Output the (X, Y) coordinate of the center of the cell containing the given text.  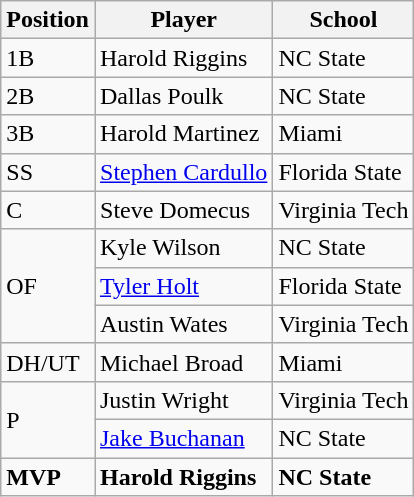
C (48, 210)
Player (183, 20)
P (48, 419)
Justin Wright (183, 400)
Kyle Wilson (183, 248)
3B (48, 134)
Tyler Holt (183, 286)
School (344, 20)
Jake Buchanan (183, 438)
2B (48, 96)
Steve Domecus (183, 210)
Michael Broad (183, 362)
SS (48, 172)
Position (48, 20)
Dallas Poulk (183, 96)
Harold Martinez (183, 134)
MVP (48, 477)
DH/UT (48, 362)
Stephen Cardullo (183, 172)
Austin Wates (183, 324)
OF (48, 286)
1B (48, 58)
